Find where the given text appears and provide that cell's center as [X, Y] coordinate. 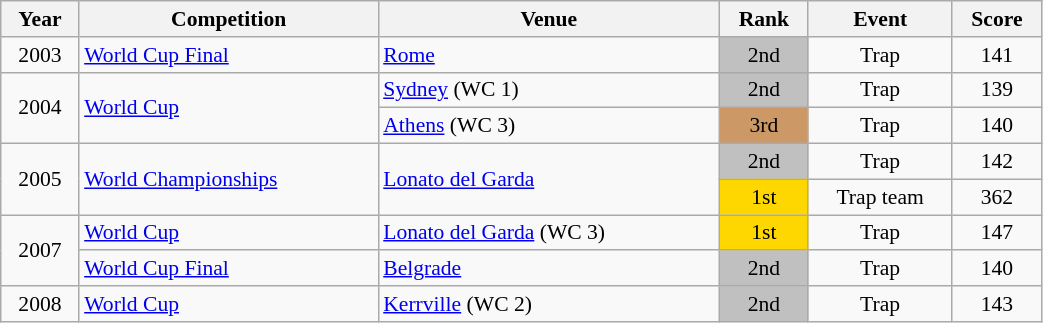
Rome [548, 55]
143 [997, 304]
Lonato del Garda [548, 180]
142 [997, 162]
Rank [764, 19]
2008 [40, 304]
141 [997, 55]
147 [997, 233]
Trap team [880, 197]
2004 [40, 108]
Belgrade [548, 269]
Competition [228, 19]
Kerrville (WC 2) [548, 304]
Athens (WC 3) [548, 126]
Event [880, 19]
362 [997, 197]
Venue [548, 19]
Year [40, 19]
3rd [764, 126]
2005 [40, 180]
2003 [40, 55]
World Championships [228, 180]
Lonato del Garda (WC 3) [548, 233]
Score [997, 19]
2007 [40, 250]
Sydney (WC 1) [548, 90]
139 [997, 90]
